For the text-containing cell, return its midpoint in [x, y] coordinate format. 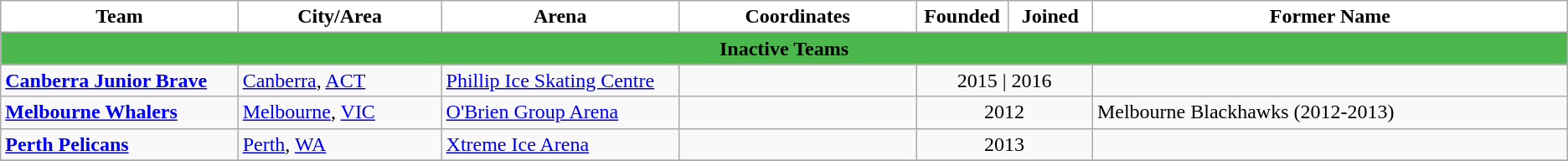
Canberra, ACT [340, 80]
2015 | 2016 [1005, 80]
O'Brien Group Arena [560, 112]
Arena [560, 17]
Xtreme Ice Arena [560, 144]
Melbourne Blackhawks (2012-2013) [1330, 112]
Coordinates [797, 17]
Melbourne Whalers [119, 112]
Team [119, 17]
Phillip Ice Skating Centre [560, 80]
Former Name [1330, 17]
2012 [1005, 112]
Perth, WA [340, 144]
Canberra Junior Brave [119, 80]
Melbourne, VIC [340, 112]
Founded [962, 17]
Inactive Teams [784, 49]
Perth Pelicans [119, 144]
Joined [1050, 17]
2013 [1005, 144]
City/Area [340, 17]
